Pinpoint the cell where the given text exists, returning its (x, y) midpoint coordinate. 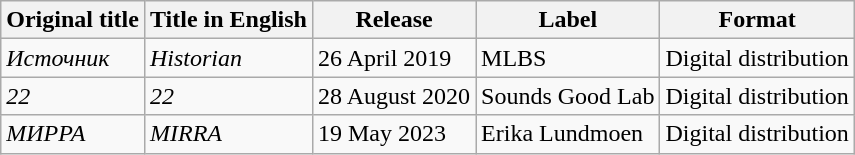
Label (568, 20)
Источник (73, 58)
Format (757, 20)
МИРРА (73, 134)
MLBS (568, 58)
Historian (228, 58)
Erika Lundmoen (568, 134)
19 May 2023 (394, 134)
Sounds Good Lab (568, 96)
Original title (73, 20)
28 August 2020 (394, 96)
26 April 2019 (394, 58)
MIRRA (228, 134)
Release (394, 20)
Title in English (228, 20)
